Extract the [x, y] coordinate from the center of the cell holding the provided text.  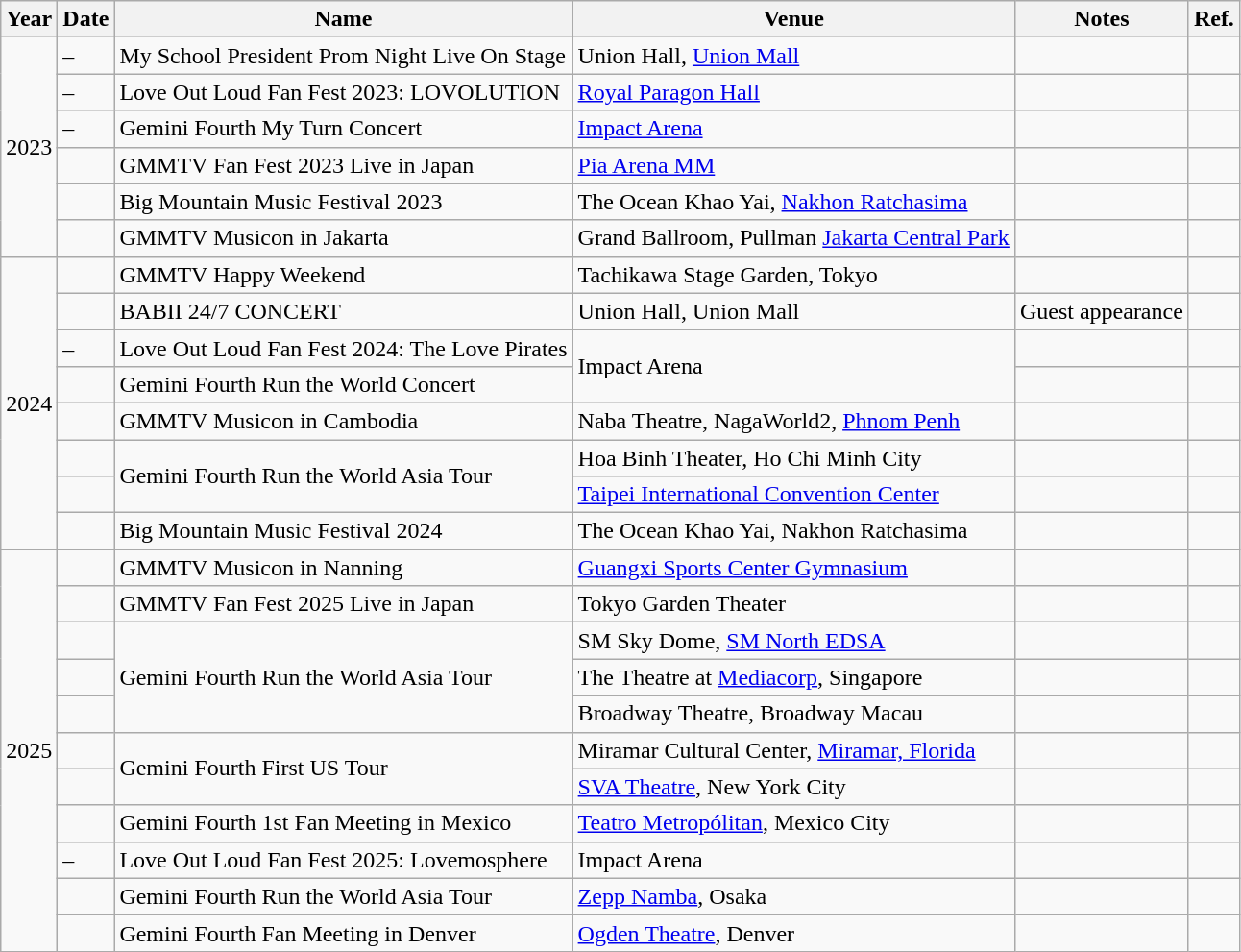
Miramar Cultural Center, Miramar, Florida [793, 750]
2024 [29, 403]
BABII 24/7 CONCERT [344, 311]
Ogden Theatre, Denver [793, 933]
Love Out Loud Fan Fest 2024: The Love Pirates [344, 348]
GMMTV Happy Weekend [344, 275]
Big Mountain Music Festival 2023 [344, 202]
GMMTV Musicon in Nanning [344, 568]
Ref. [1214, 19]
Guangxi Sports Center Gymnasium [793, 568]
Date [86, 19]
Tachikawa Stage Garden, Tokyo [793, 275]
My School President Prom Night Live On Stage [344, 56]
Gemini Fourth First US Tour [344, 769]
Gemini Fourth 1st Fan Meeting in Mexico [344, 823]
Love Out Loud Fan Fest 2025: Lovemosphere [344, 860]
Love Out Loud Fan Fest 2023: LOVOLUTION [344, 92]
Royal Paragon Hall [793, 92]
Venue [793, 19]
Name [344, 19]
Notes [1101, 19]
Gemini Fourth Fan Meeting in Denver [344, 933]
Grand Ballroom, Pullman Jakarta Central Park [793, 238]
GMMTV Fan Fest 2025 Live in Japan [344, 604]
Zepp Namba, Osaka [793, 896]
Taipei International Convention Center [793, 495]
GMMTV Fan Fest 2023 Live in Japan [344, 165]
Big Mountain Music Festival 2024 [344, 531]
2023 [29, 147]
Pia Arena MM [793, 165]
Year [29, 19]
Tokyo Garden Theater [793, 604]
Teatro Metropólitan, Mexico City [793, 823]
Guest appearance [1101, 311]
SVA Theatre, New York City [793, 787]
Gemini Fourth Run the World Concert [344, 384]
GMMTV Musicon in Cambodia [344, 421]
GMMTV Musicon in Jakarta [344, 238]
Naba Theatre, NagaWorld2, Phnom Penh [793, 421]
The Theatre at Mediacorp, Singapore [793, 677]
Gemini Fourth My Turn Concert [344, 129]
Hoa Binh Theater, Ho Chi Minh City [793, 458]
2025 [29, 751]
SM Sky Dome, SM North EDSA [793, 641]
Broadway Theatre, Broadway Macau [793, 714]
